Return the [X, Y] coordinate for the center point of the cell that contains the specified text.  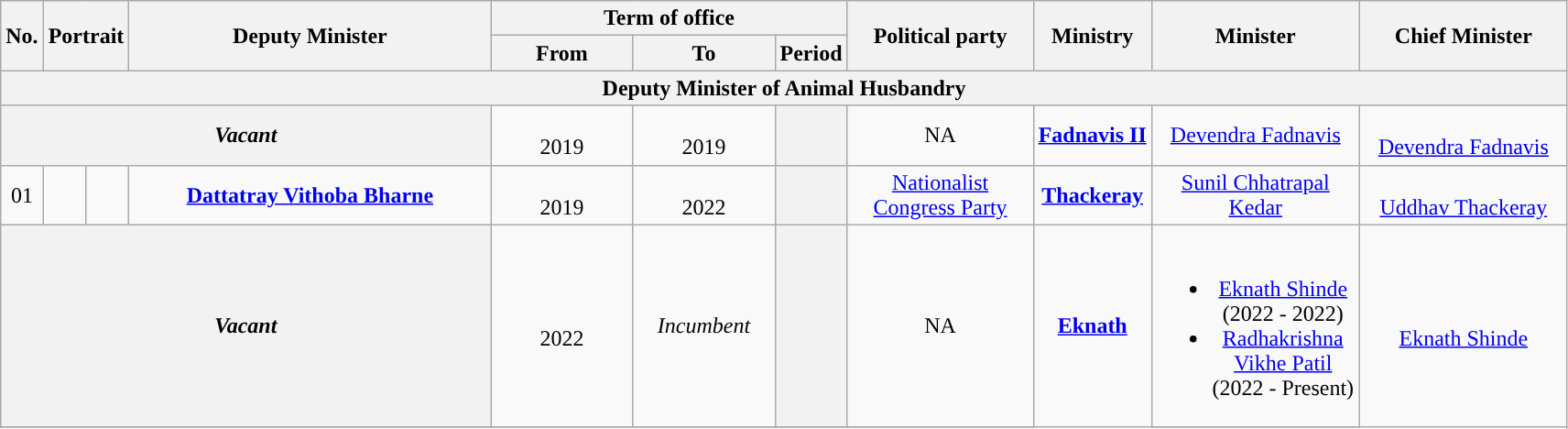
Minister [1255, 36]
Period [811, 53]
Deputy Minister [310, 36]
Incumbent [703, 326]
Deputy Minister of Animal Husbandry [784, 88]
Fadnavis II [1092, 136]
Dattatray Vithoba Bharne [310, 194]
No. [22, 36]
Nationalist Congress Party [940, 194]
To [703, 53]
Sunil Chhatrapal Kedar [1255, 194]
Eknath Shinde(2022 - 2022)Radhakrishna Vikhe Patil (2022 - Present) [1255, 326]
Political party [940, 36]
Eknath Shinde [1464, 326]
Uddhav Thackeray [1464, 194]
Chief Minister [1464, 36]
Eknath [1092, 326]
Portrait [86, 36]
01 [22, 194]
Ministry [1092, 36]
Thackeray [1092, 194]
From [562, 53]
Term of office [669, 18]
